Detect which cell encompasses the target text, then output its (x, y) center coordinate. 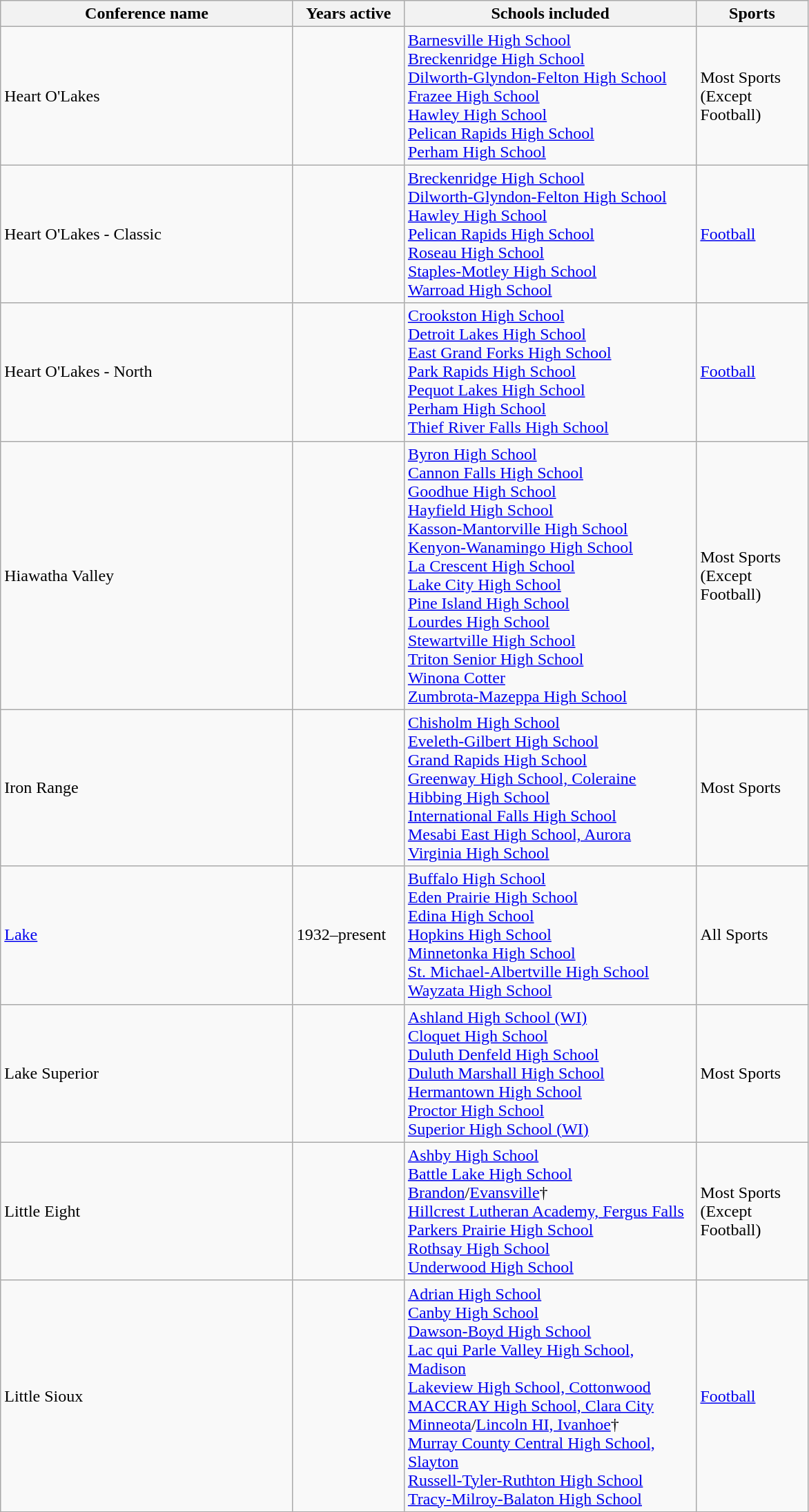
Heart O'Lakes - Classic (147, 234)
1932–present (348, 935)
Conference name (147, 14)
Little Eight (147, 1211)
Heart O'Lakes (147, 96)
Little Sioux (147, 1395)
Sports (752, 14)
Heart O'Lakes - North (147, 372)
Hiawatha Valley (147, 576)
All Sports (752, 935)
Schools included (550, 14)
Lake (147, 935)
Iron Range (147, 788)
Years active (348, 14)
Lake Superior (147, 1073)
